Locate the cell with the specified text and output its (x, y) center coordinate. 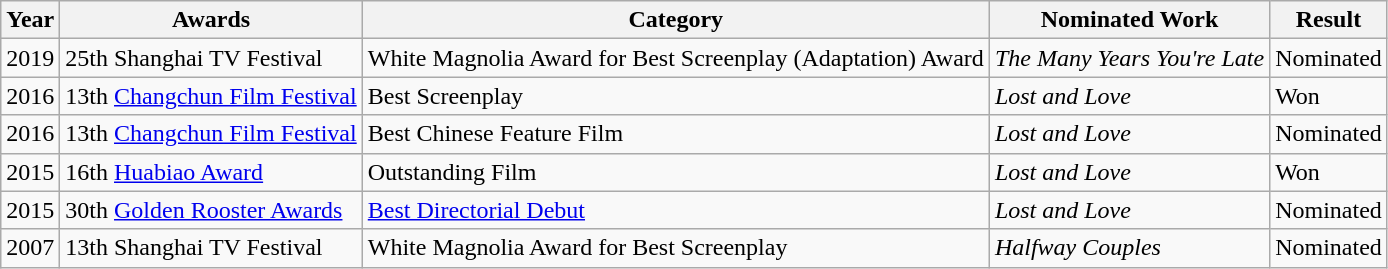
2019 (30, 58)
Nominated Work (1129, 20)
Best Screenplay (676, 96)
White Magnolia Award for Best Screenplay (676, 248)
Outstanding Film (676, 172)
Halfway Couples (1129, 248)
2007 (30, 248)
16th Huabiao Award (211, 172)
30th Golden Rooster Awards (211, 210)
13th Shanghai TV Festival (211, 248)
Best Chinese Feature Film (676, 134)
Awards (211, 20)
Category (676, 20)
Best Directorial Debut (676, 210)
Result (1329, 20)
The Many Years You're Late (1129, 58)
25th Shanghai TV Festival (211, 58)
White Magnolia Award for Best Screenplay (Adaptation) Award (676, 58)
Year (30, 20)
